Pinpoint the cell where the given text exists, returning its (x, y) midpoint coordinate. 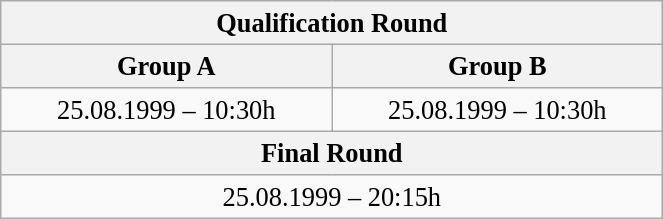
25.08.1999 – 20:15h (332, 197)
Final Round (332, 153)
Qualification Round (332, 22)
Group A (166, 66)
Group B (498, 66)
